Return the [X, Y] coordinate for the center point of the cell that contains the specified text.  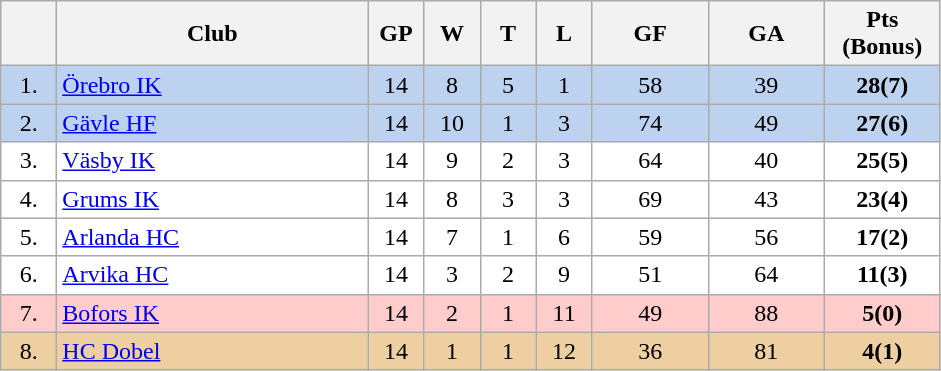
1. [29, 85]
69 [650, 199]
W [452, 34]
27(6) [882, 123]
GA [766, 34]
4. [29, 199]
L [564, 34]
Gävle HF [212, 123]
10 [452, 123]
5 [508, 85]
23(4) [882, 199]
4(1) [882, 351]
11(3) [882, 275]
17(2) [882, 237]
51 [650, 275]
Väsby IK [212, 161]
Grums IK [212, 199]
8. [29, 351]
36 [650, 351]
6. [29, 275]
T [508, 34]
5(0) [882, 313]
Bofors IK [212, 313]
11 [564, 313]
7 [452, 237]
Arvika HC [212, 275]
Club [212, 34]
12 [564, 351]
GF [650, 34]
Örebro IK [212, 85]
Pts (Bonus) [882, 34]
6 [564, 237]
59 [650, 237]
56 [766, 237]
40 [766, 161]
5. [29, 237]
2. [29, 123]
28(7) [882, 85]
3. [29, 161]
81 [766, 351]
GP [396, 34]
74 [650, 123]
88 [766, 313]
HC Dobel [212, 351]
39 [766, 85]
Arlanda HC [212, 237]
7. [29, 313]
58 [650, 85]
25(5) [882, 161]
43 [766, 199]
